Locate the cell with the specified text and output its [x, y] center coordinate. 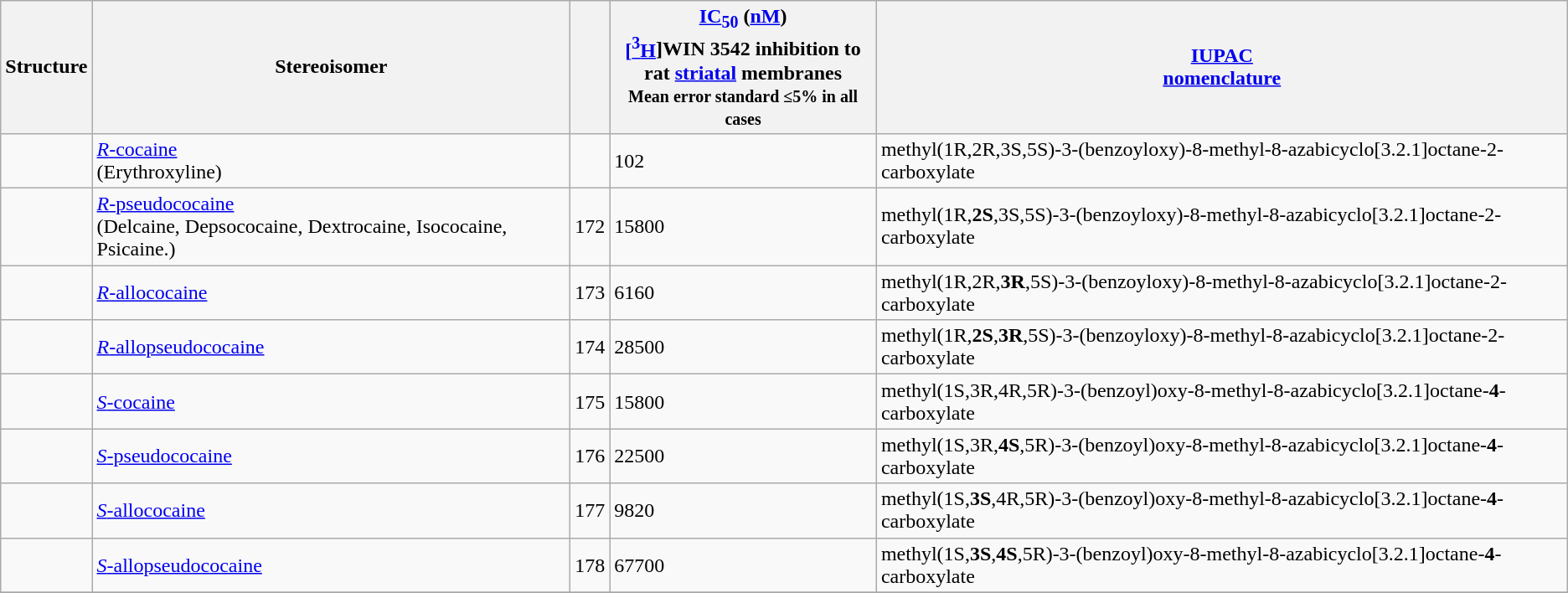
methyl(1R,2S,3R,5S)-3-(benzoyloxy)-8-methyl-8-azabicyclo[3.2.1]octane-2-carboxylate [1221, 347]
174 [590, 347]
methyl(1R,2R,3R,5S)-3-(benzoyloxy)-8-methyl-8-azabicyclo[3.2.1]octane-2-carboxylate [1221, 293]
methyl(1R,2R,3S,5S)-3-(benzoyloxy)-8-methyl-8-azabicyclo[3.2.1]octane-2-carboxylate [1221, 161]
methyl(1S,3S,4R,5R)-3-(benzoyl)oxy-8-methyl-8-azabicyclo[3.2.1]octane-4-carboxylate [1221, 511]
methyl(1R,2S,3S,5S)-3-(benzoyloxy)-8-methyl-8-azabicyclo[3.2.1]octane-2-carboxylate [1221, 227]
S-allopseudococaine [332, 565]
176 [590, 456]
R-cocaine(Erythroxyline) [332, 161]
S-cocaine [332, 402]
22500 [744, 456]
R-allococaine [332, 293]
6160 [744, 293]
methyl(1S,3S,4S,5R)-3-(benzoyl)oxy-8-methyl-8-azabicyclo[3.2.1]octane-4-carboxylate [1221, 565]
Structure [47, 67]
Stereoisomer [332, 67]
172 [590, 227]
IC50 (nM)[3H]WIN 3542 inhibition to rat striatal membranesMean error standard ≤5% in all cases [744, 67]
S-allococaine [332, 511]
102 [744, 161]
177 [590, 511]
methyl(1S,3R,4S,5R)-3-(benzoyl)oxy-8-methyl-8-azabicyclo[3.2.1]octane-4-carboxylate [1221, 456]
67700 [744, 565]
173 [590, 293]
175 [590, 402]
R-allopseudococaine [332, 347]
R-pseudococaine(Delcaine, Depsococaine, Dextrocaine, Isococaine, Psicaine.) [332, 227]
S-pseudococaine [332, 456]
178 [590, 565]
28500 [744, 347]
IUPACnomenclature [1221, 67]
9820 [744, 511]
methyl(1S,3R,4R,5R)-3-(benzoyl)oxy-8-methyl-8-azabicyclo[3.2.1]octane-4-carboxylate [1221, 402]
